For the text-containing cell, return its midpoint in (x, y) coordinate format. 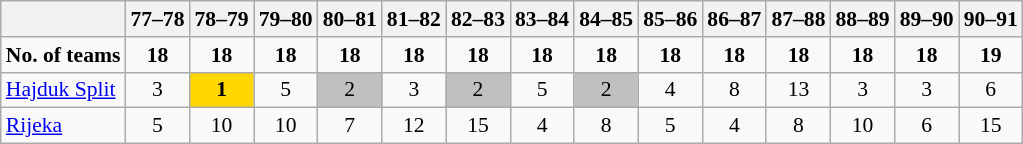
78–79 (221, 19)
Hajduk Split (64, 90)
19 (991, 55)
81–82 (414, 19)
82–83 (478, 19)
No. of teams (64, 55)
80–81 (350, 19)
86–87 (734, 19)
79–80 (286, 19)
7 (350, 126)
13 (798, 90)
Rijeka (64, 126)
85–86 (670, 19)
87–88 (798, 19)
77–78 (157, 19)
12 (414, 126)
90–91 (991, 19)
89–90 (927, 19)
84–85 (606, 19)
88–89 (863, 19)
1 (221, 90)
83–84 (542, 19)
